For the text-containing cell, return its midpoint in [X, Y] coordinate format. 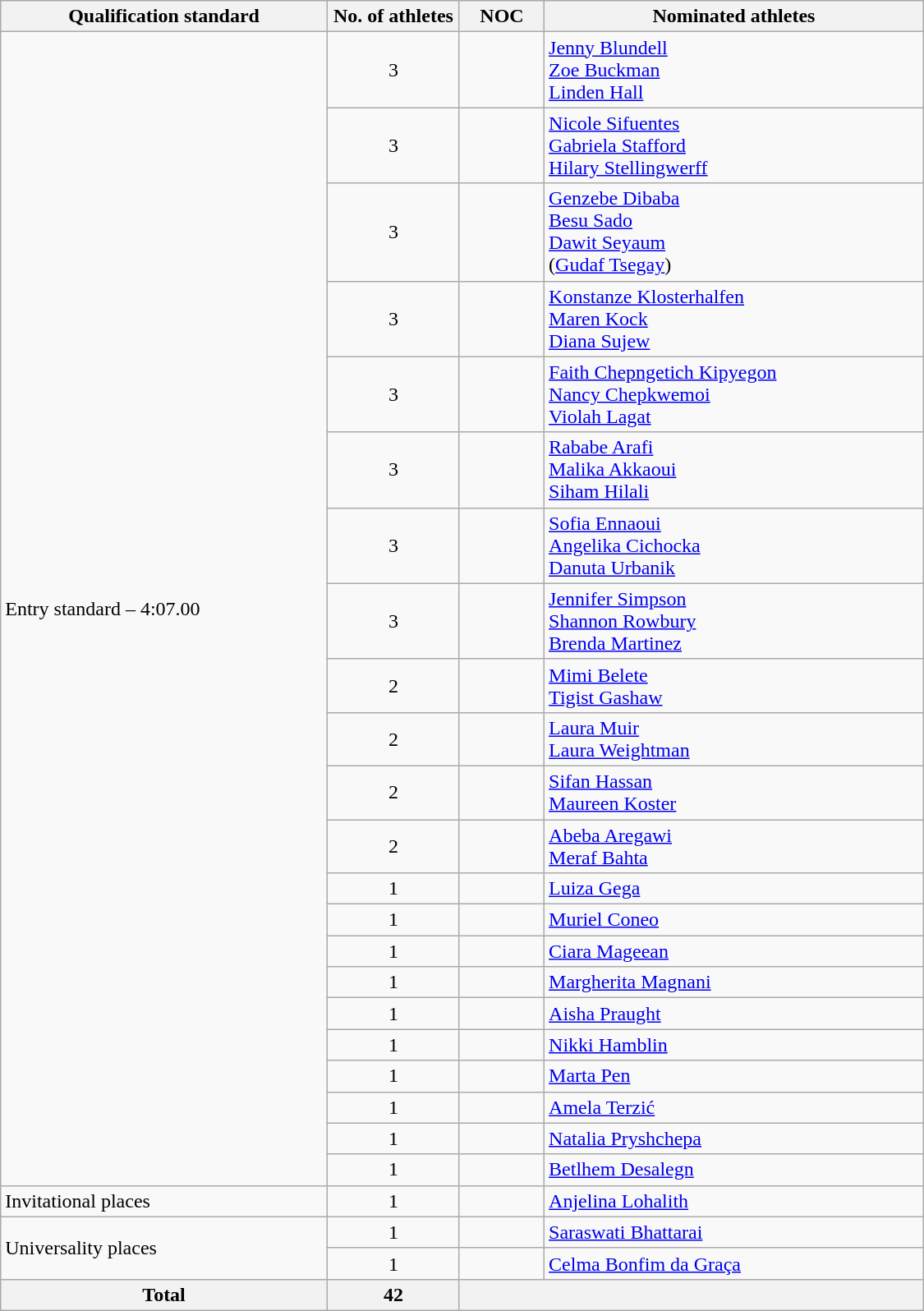
No. of athletes [393, 16]
Margherita Magnani [734, 982]
Anjelina Lohalith [734, 1201]
Qualification standard [164, 16]
Abeba Aregawi Meraf Bahta [734, 846]
Jennifer SimpsonShannon RowburyBrenda Martinez [734, 621]
NOC [501, 16]
Sofia EnnaouiAngelika CichockaDanuta Urbanik [734, 545]
Entry standard – 4:07.00 [164, 609]
Nicole SifuentesGabriela StaffordHilary Stellingwerff [734, 145]
Total [164, 1295]
Mimi BeleteTigist Gashaw [734, 685]
Amela Terzić [734, 1107]
42 [393, 1295]
Universality places [164, 1248]
Ciara Mageean [734, 951]
Saraswati Bhattarai [734, 1232]
Jenny Blundell Zoe Buckman Linden Hall [734, 70]
Nominated athletes [734, 16]
Muriel Coneo [734, 920]
Betlhem Desalegn [734, 1170]
Aisha Praught [734, 1014]
Faith Chepngetich KipyegonNancy ChepkwemoiViolah Lagat [734, 394]
Luiza Gega [734, 889]
Rababe ArafiMalika AkkaouiSiham Hilali [734, 470]
Nikki Hamblin [734, 1045]
Konstanze KlosterhalfenMaren KockDiana Sujew [734, 319]
Marta Pen [734, 1076]
Sifan HassanMaureen Koster [734, 792]
Laura MuirLaura Weightman [734, 739]
Natalia Pryshchepa [734, 1138]
Celma Bonfim da Graça [734, 1263]
Invitational places [164, 1201]
Genzebe DibabaBesu SadoDawit Seyaum(Gudaf Tsegay) [734, 232]
